Detect which cell encompasses the target text, then output its (x, y) center coordinate. 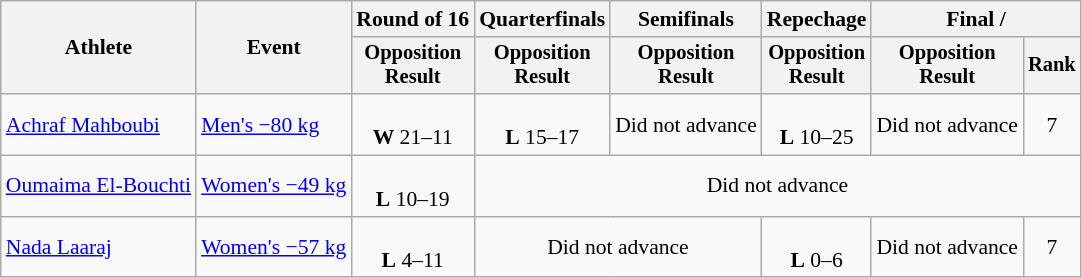
Event (274, 48)
Nada Laaraj (98, 248)
L 10–19 (412, 186)
Oumaima El-Bouchti (98, 186)
W 21–11 (412, 124)
Final / (976, 19)
Quarterfinals (542, 19)
L 0–6 (817, 248)
Achraf Mahboubi (98, 124)
Athlete (98, 48)
Repechage (817, 19)
L 10–25 (817, 124)
L 4–11 (412, 248)
Rank (1052, 66)
Men's −80 kg (274, 124)
Semifinals (686, 19)
Round of 16 (412, 19)
L 15–17 (542, 124)
Women's −49 kg (274, 186)
Women's −57 kg (274, 248)
